Search for the cell housing the specified text and yield its (x, y) center coordinate. 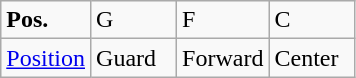
Guard (134, 58)
C (312, 20)
Position (46, 58)
Center (312, 58)
G (134, 20)
Forward (223, 58)
Pos. (46, 20)
F (223, 20)
